Determine the (x, y) coordinate at the center of the cell enclosing the given text.  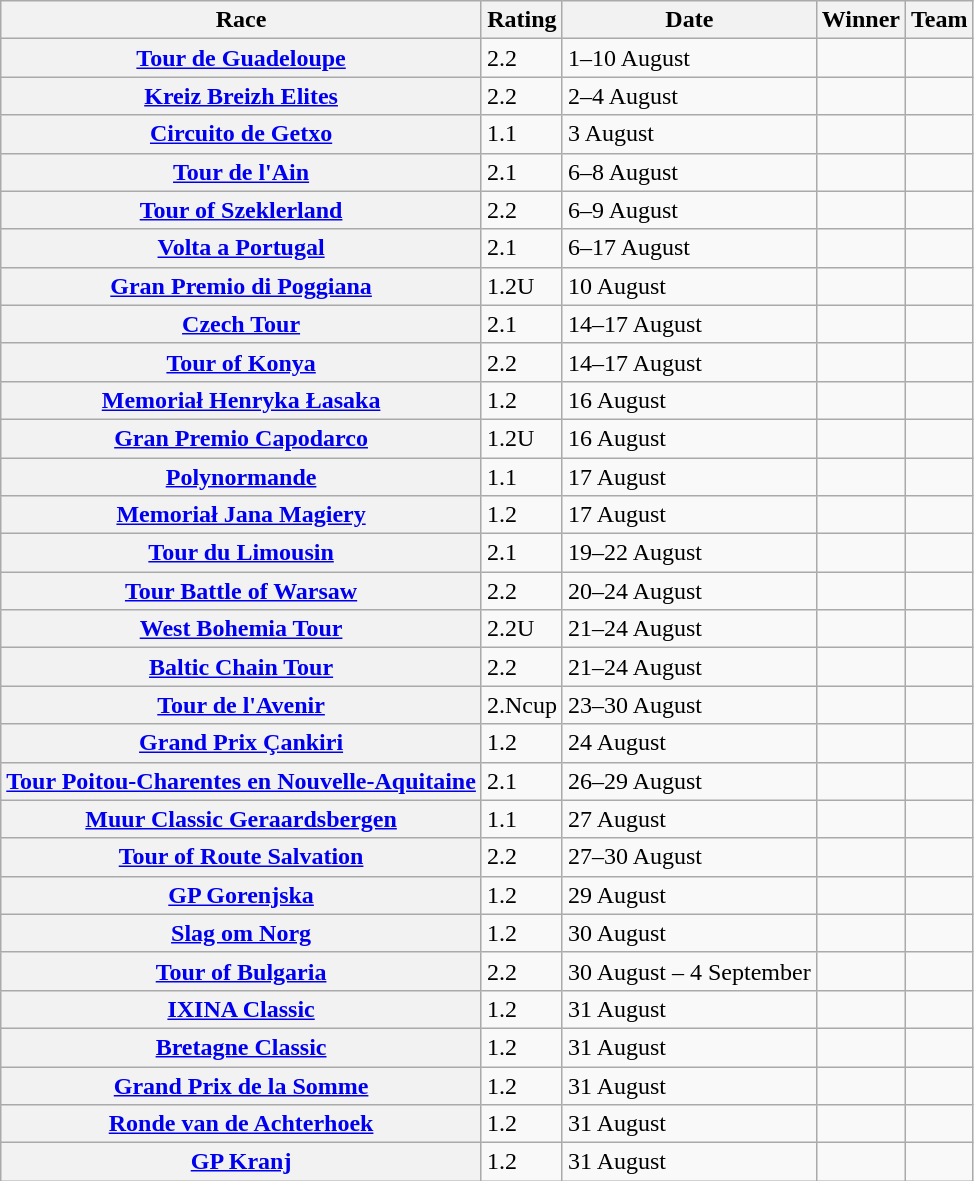
Team (939, 20)
IXINA Classic (242, 1009)
Tour of Route Salvation (242, 857)
Tour of Bulgaria (242, 971)
Grand Prix de la Somme (242, 1085)
3 August (689, 134)
Tour of Szeklerland (242, 210)
27 August (689, 819)
GP Kranj (242, 1162)
Tour de Guadeloupe (242, 58)
26–29 August (689, 781)
Ronde van de Achterhoek (242, 1124)
Muur Classic Geraardsbergen (242, 819)
24 August (689, 743)
GP Gorenjska (242, 895)
Tour de l'Avenir (242, 705)
Gran Premio Capodarco (242, 438)
2.Ncup (522, 705)
Grand Prix Çankiri (242, 743)
1–10 August (689, 58)
Circuito de Getxo (242, 134)
Kreiz Breizh Elites (242, 96)
6–17 August (689, 248)
Volta a Portugal (242, 248)
West Bohemia Tour (242, 629)
20–24 August (689, 591)
Tour du Limousin (242, 553)
Tour de l'Ain (242, 172)
Polynormande (242, 477)
Tour of Konya (242, 362)
Race (242, 20)
Baltic Chain Tour (242, 667)
19–22 August (689, 553)
23–30 August (689, 705)
Gran Premio di Poggiana (242, 286)
Memoriał Henryka Łasaka (242, 400)
6–8 August (689, 172)
Rating (522, 20)
Tour Battle of Warsaw (242, 591)
Winner (860, 20)
Slag om Norg (242, 933)
2–4 August (689, 96)
Date (689, 20)
27–30 August (689, 857)
Bretagne Classic (242, 1047)
30 August – 4 September (689, 971)
Memoriał Jana Magiery (242, 515)
2.2U (522, 629)
10 August (689, 286)
Czech Tour (242, 324)
30 August (689, 933)
29 August (689, 895)
Tour Poitou-Charentes en Nouvelle-Aquitaine (242, 781)
6–9 August (689, 210)
